Pinpoint the cell where the given text exists, returning its (X, Y) midpoint coordinate. 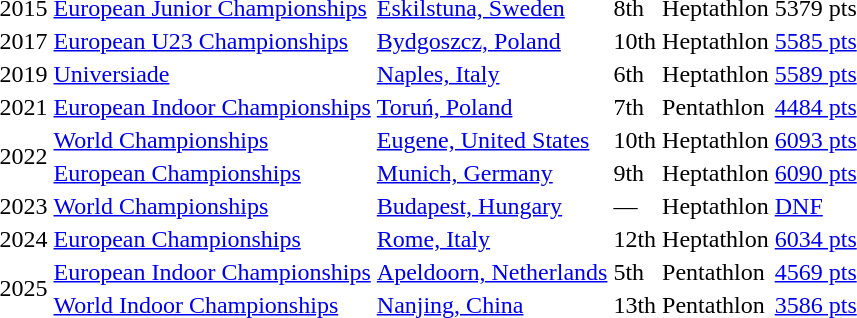
9th (635, 173)
Toruń, Poland (492, 107)
5th (635, 272)
Naples, Italy (492, 74)
7th (635, 107)
European U23 Championships (212, 41)
Eugene, United States (492, 140)
Munich, Germany (492, 173)
Apeldoorn, Netherlands (492, 272)
6th (635, 74)
Budapest, Hungary (492, 206)
— (635, 206)
12th (635, 239)
Universiade (212, 74)
Rome, Italy (492, 239)
Bydgoszcz, Poland (492, 41)
